Locate the cell with the specified text and output its (X, Y) center coordinate. 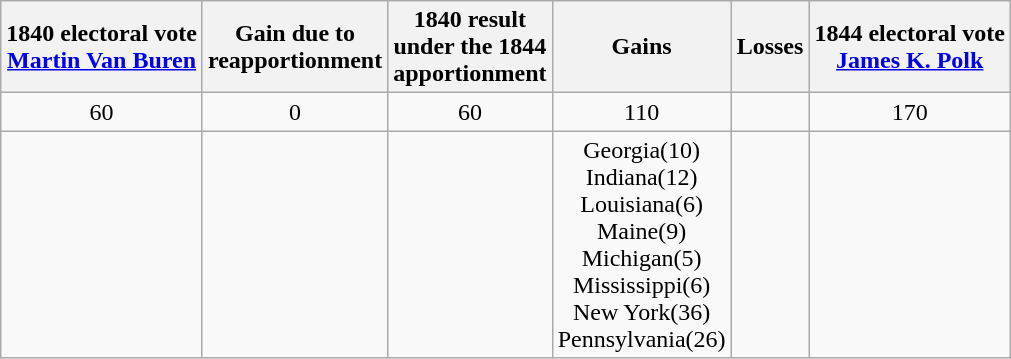
Gain due toreapportionment (294, 47)
110 (642, 112)
1844 electoral voteJames K. Polk (910, 47)
Georgia(10)Indiana(12)Louisiana(6)Maine(9)Michigan(5)Mississippi(6)New York(36)Pennsylvania(26) (642, 244)
1840 electoral voteMartin Van Buren (102, 47)
170 (910, 112)
Losses (770, 47)
1840 resultunder the 1844apportionment (470, 47)
0 (294, 112)
Gains (642, 47)
